Capture the cell that displays the provided text and extract its (x, y) central coordinate. 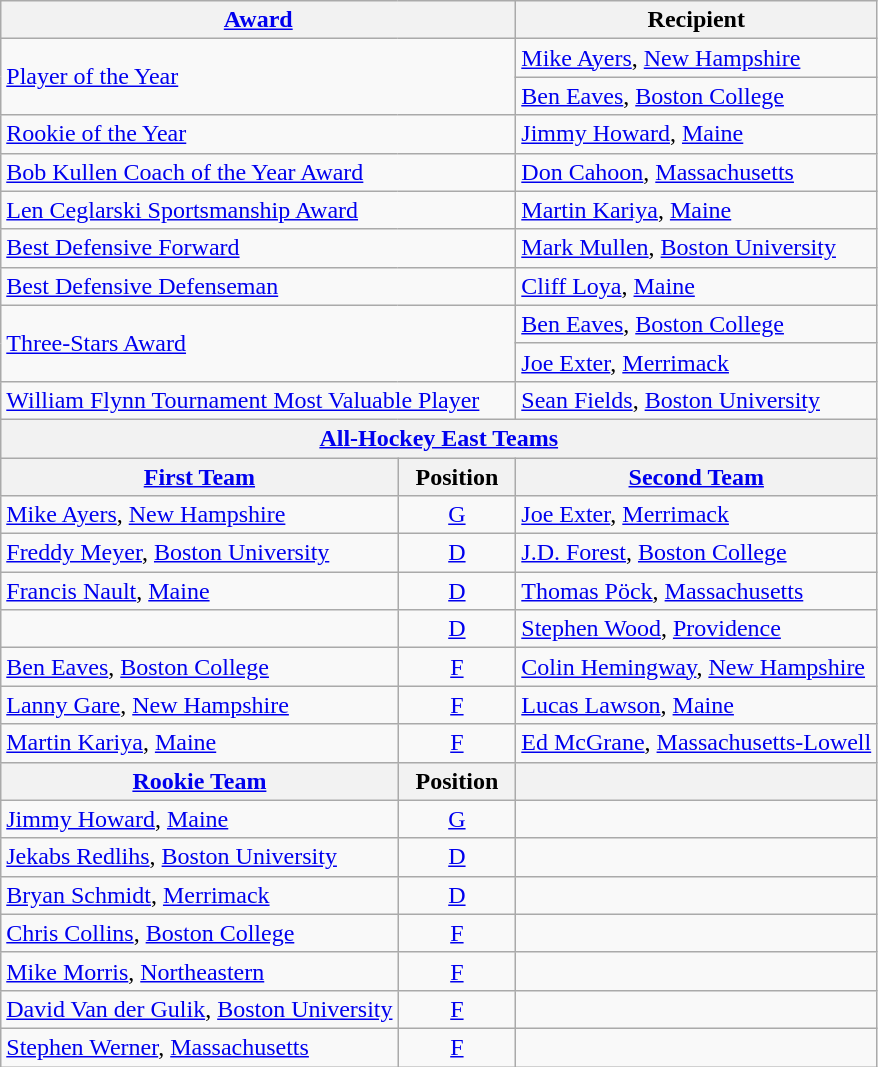
All-Hockey East Teams (439, 438)
Mike Morris, Northeastern (200, 971)
Award (258, 20)
Bob Kullen Coach of the Year Award (258, 172)
Ed McGrane, Massachusetts-Lowell (696, 743)
Freddy Meyer, Boston University (200, 553)
Cliff Loya, Maine (696, 286)
Three-Stars Award (258, 343)
Rookie of the Year (258, 134)
Best Defensive Defenseman (258, 286)
Recipient (696, 20)
Thomas Pöck, Massachusetts (696, 591)
Lanny Gare, New Hampshire (200, 705)
Second Team (696, 477)
William Flynn Tournament Most Valuable Player (258, 400)
Mark Mullen, Boston University (696, 248)
Sean Fields, Boston University (696, 400)
Jekabs Redlihs, Boston University (200, 857)
Colin Hemingway, New Hampshire (696, 667)
First Team (200, 477)
Lucas Lawson, Maine (696, 705)
Stephen Werner, Massachusetts (200, 1047)
Stephen Wood, Providence (696, 629)
Player of the Year (258, 77)
Chris Collins, Boston College (200, 933)
J.D. Forest, Boston College (696, 553)
Len Ceglarski Sportsmanship Award (258, 210)
Francis Nault, Maine (200, 591)
Don Cahoon, Massachusetts (696, 172)
Rookie Team (200, 781)
Best Defensive Forward (258, 248)
Bryan Schmidt, Merrimack (200, 895)
David Van der Gulik, Boston University (200, 1009)
